Extract the [x, y] coordinate from the center of the cell holding the provided text.  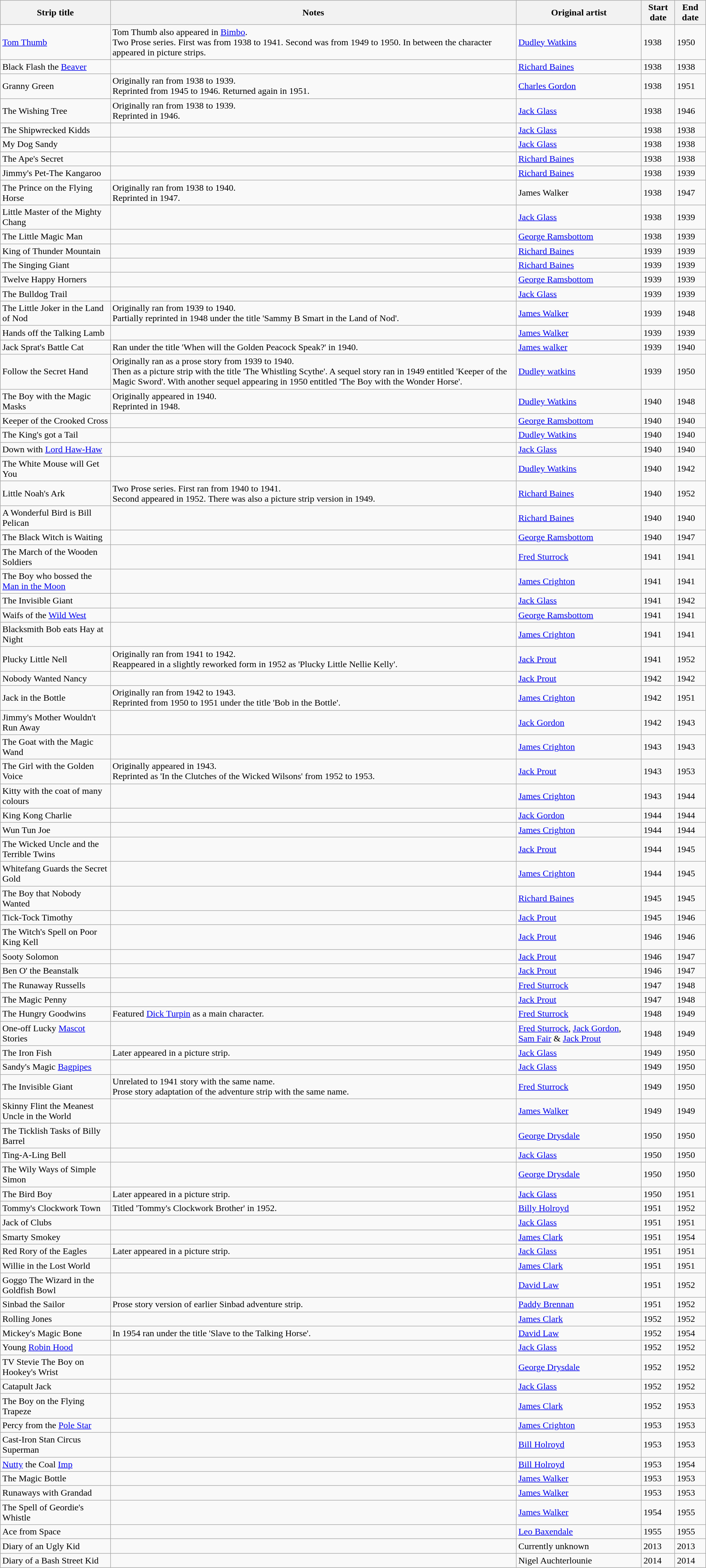
Billy Holroyd [579, 1208]
The Hungry Goodwins [55, 1014]
Unrelated to 1941 story with the same name.Prose story adaptation of the adventure strip with the same name. [313, 1086]
Original artist [579, 13]
Sooty Solomon [55, 957]
Sinbad the Sailor [55, 1305]
The Ticklish Tasks of Billy Barrel [55, 1135]
Featured Dick Turpin as a main character. [313, 1014]
Black Flash the Beaver [55, 67]
The Boy who bossed the Man in the Moon [55, 581]
Granny Green [55, 86]
Twelve Happy Horners [55, 280]
Diary of an Ugly Kid [55, 1546]
End date [690, 13]
The Wishing Tree [55, 111]
Waifs of the Wild West [55, 615]
Tom Thumb [55, 42]
Jimmy's Mother Wouldn't Run Away [55, 722]
Ran under the title 'When will the Golden Peacock Speak?' in 1940. [313, 347]
Smarty Smokey [55, 1237]
The Boy with the Magic Masks [55, 401]
Dudley watkins [579, 372]
The Bulldog Trail [55, 294]
The Girl with the Golden Voice [55, 771]
James walker [579, 347]
Strip title [55, 13]
Prose story version of earlier Sinbad adventure strip. [313, 1305]
The Wily Ways of Simple Simon [55, 1174]
Ben O' the Beanstalk [55, 971]
The Witch's Spell on Poor King Kell [55, 937]
Jimmy's Pet-The Kangaroo [55, 173]
The Magic Bottle [55, 1479]
The Black Witch is Waiting [55, 537]
Down with Lord Haw-Haw [55, 449]
Rolling Jones [55, 1319]
My Dog Sandy [55, 144]
Nobody Wanted Nancy [55, 678]
Little Master of the Mighty Chang [55, 217]
The Iron Fish [55, 1053]
Jack of Clubs [55, 1223]
The Boy that Nobody Wanted [55, 898]
Start date [658, 13]
The Spell of Geordie's Whistle [55, 1512]
The Little Magic Man [55, 236]
Ting-A-Ling Bell [55, 1155]
Keeper of the Crooked Cross [55, 421]
The King's got a Tail [55, 435]
Ace from Space [55, 1532]
Hands off the Talking Lamb [55, 333]
Originally ran from 1938 to 1940.Reprinted in 1947. [313, 192]
Wun Tun Joe [55, 830]
Two Prose series. First ran from 1940 to 1941.Second appeared in 1952. There was also a picture strip version in 1949. [313, 493]
Nutty the Coal Imp [55, 1464]
Skinny Flint the Meanest Uncle in the World [55, 1111]
Jack in the Bottle [55, 698]
Cast-Iron Stan Circus Superman [55, 1444]
Leo Baxendale [579, 1532]
King Kong Charlie [55, 815]
TV Stevie The Boy on Hookey's Wrist [55, 1367]
The Little Joker in the Land of Nod [55, 314]
Originally ran from 1939 to 1940.Partially reprinted in 1948 under the title 'Sammy B Smart in the Land of Nod'. [313, 314]
A Wonderful Bird is Bill Pelican [55, 518]
Fred Sturrock, Jack Gordon, Sam Fair & Jack Prout [579, 1034]
The Prince on the Flying Horse [55, 192]
Originally ran from 1938 to 1939.Reprinted from 1945 to 1946. Returned again in 1951. [313, 86]
The Goat with the Magic Wand [55, 747]
Red Rory of the Eagles [55, 1251]
The Ape's Secret [55, 159]
The White Mouse will Get You [55, 469]
Notes [313, 13]
Originally ran from 1938 to 1939.Reprinted in 1946. [313, 111]
The March of the Wooden Soldiers [55, 556]
Sandy's Magic Bagpipes [55, 1067]
Whitefang Guards the Secret Gold [55, 874]
Originally appeared in 1940.Reprinted in 1948. [313, 401]
Runaways with Grandad [55, 1493]
Nigel Auchterlounie [579, 1560]
The Magic Penny [55, 1000]
Catapult Jack [55, 1386]
Originally ran from 1941 to 1942.Reappeared in a slightly reworked form in 1952 as 'Plucky Little Nellie Kelly'. [313, 659]
The Singing Giant [55, 265]
The Boy on the Flying Trapeze [55, 1406]
Plucky Little Nell [55, 659]
In 1954 ran under the title 'Slave to the Talking Horse'. [313, 1333]
Tommy's Clockwork Town [55, 1208]
King of Thunder Mountain [55, 251]
Tick-Tock Timothy [55, 918]
The Wicked Uncle and the Terrible Twins [55, 849]
Willie in the Lost World [55, 1266]
Diary of a Bash Street Kid [55, 1560]
Jack Sprat's Battle Cat [55, 347]
The Shipwrecked Kidds [55, 130]
Paddy Brennan [579, 1305]
Mickey's Magic Bone [55, 1333]
Goggo The Wizard in the Goldfish Bowl [55, 1285]
Percy from the Pole Star [55, 1425]
Originally appeared in 1943.Reprinted as 'In the Clutches of the Wicked Wilsons' from 1952 to 1953. [313, 771]
Originally ran from 1942 to 1943.Reprinted from 1950 to 1951 under the title 'Bob in the Bottle'. [313, 698]
Young Robin Hood [55, 1347]
Currently unknown [579, 1546]
The Runaway Russells [55, 985]
Charles Gordon [579, 86]
Blacksmith Bob eats Hay at Night [55, 635]
Follow the Secret Hand [55, 372]
The Bird Boy [55, 1194]
Little Noah's Ark [55, 493]
One-off Lucky Mascot Stories [55, 1034]
Kitty with the coat of many colours [55, 796]
Titled 'Tommy's Clockwork Brother' in 1952. [313, 1208]
